Output the [x, y] coordinate of the center of the cell containing the given text.  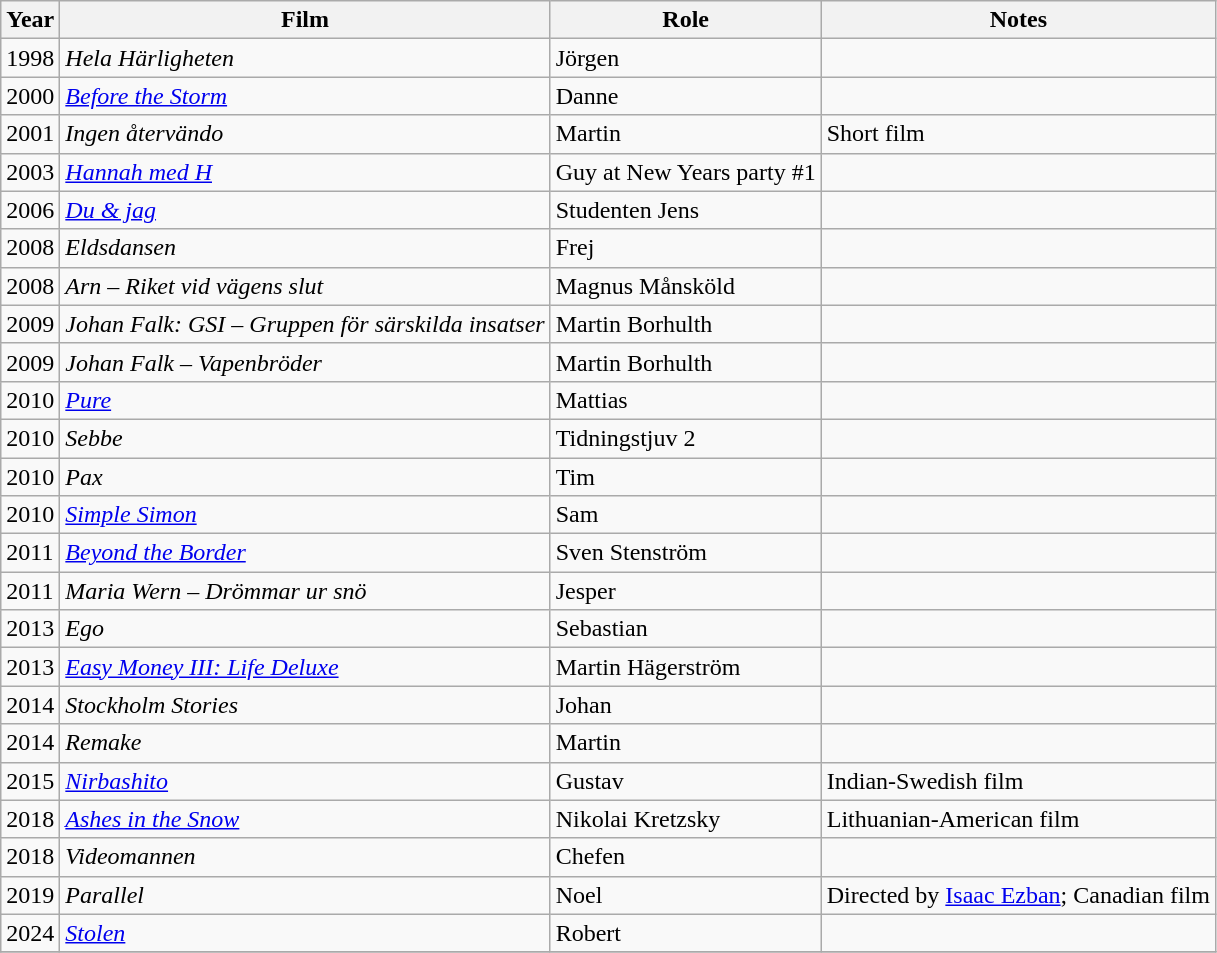
Nirbashito [305, 781]
Short film [1018, 134]
2003 [30, 172]
Lithuanian-American film [1018, 819]
Noel [686, 895]
Danne [686, 96]
2019 [30, 895]
Pax [305, 477]
Sebbe [305, 438]
Jörgen [686, 58]
Videomannen [305, 857]
Before the Storm [305, 96]
Hela Härligheten [305, 58]
1998 [30, 58]
Nikolai Kretzsky [686, 819]
Sven Stenström [686, 553]
Tim [686, 477]
Johan Falk: GSI – Gruppen för särskilda insatser [305, 324]
Simple Simon [305, 515]
Studenten Jens [686, 210]
Role [686, 20]
Guy at New Years party #1 [686, 172]
Ashes in the Snow [305, 819]
2000 [30, 96]
Chefen [686, 857]
2006 [30, 210]
Sam [686, 515]
Gustav [686, 781]
Notes [1018, 20]
Film [305, 20]
Hannah med H [305, 172]
2015 [30, 781]
Pure [305, 400]
Jesper [686, 591]
Stolen [305, 933]
2001 [30, 134]
Mattias [686, 400]
Ego [305, 629]
Year [30, 20]
Stockholm Stories [305, 705]
Robert [686, 933]
Indian-Swedish film [1018, 781]
Johan Falk – Vapenbröder [305, 362]
Eldsdansen [305, 248]
Remake [305, 743]
Easy Money III: Life Deluxe [305, 667]
Tidningstjuv 2 [686, 438]
Sebastian [686, 629]
Ingen återvändo [305, 134]
Parallel [305, 895]
Arn – Riket vid vägens slut [305, 286]
Magnus Månsköld [686, 286]
Johan [686, 705]
Martin Hägerström [686, 667]
Beyond the Border [305, 553]
Maria Wern – Drömmar ur snö [305, 591]
Du & jag [305, 210]
2024 [30, 933]
Directed by Isaac Ezban; Canadian film [1018, 895]
Frej [686, 248]
